Provide the [x, y] coordinate of the cell's center where the given text is located.  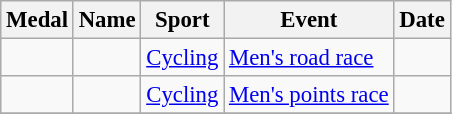
Event [309, 20]
Medal [38, 20]
Men's road race [309, 58]
Date [422, 20]
Name [107, 20]
Men's points race [309, 95]
Sport [182, 20]
